Identify which cell holds the provided text, then report its [x, y] central coordinate. 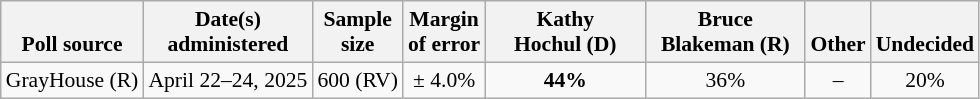
– [838, 80]
Date(s)administered [228, 32]
Marginof error [444, 32]
36% [725, 80]
Other [838, 32]
600 (RV) [358, 80]
Undecided [925, 32]
GrayHouse (R) [72, 80]
April 22–24, 2025 [228, 80]
KathyHochul (D) [565, 32]
± 4.0% [444, 80]
Poll source [72, 32]
20% [925, 80]
Samplesize [358, 32]
44% [565, 80]
BruceBlakeman (R) [725, 32]
